Scan for the cell matching the given text and deliver its [X, Y] coordinate at center. 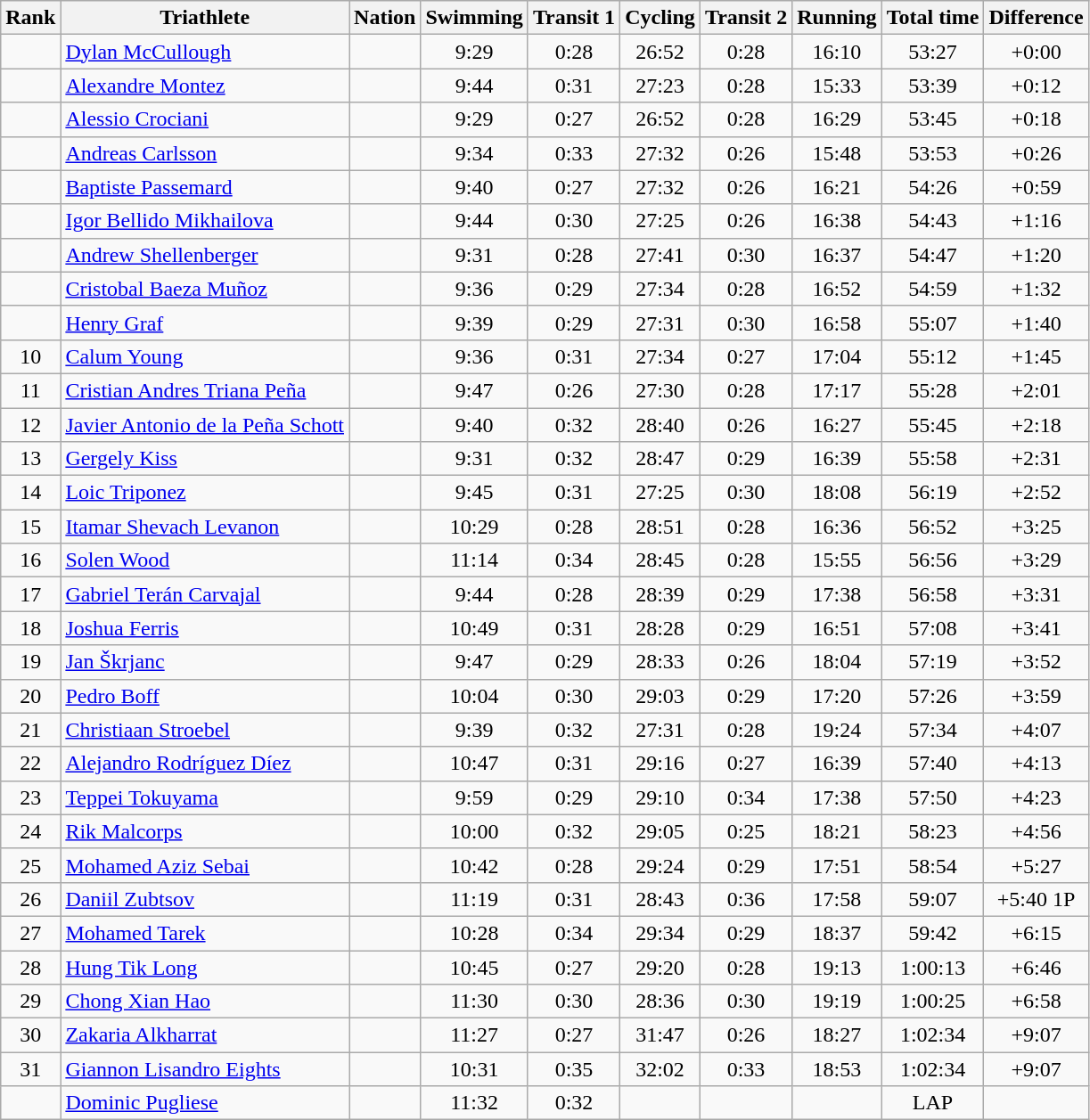
19:13 [837, 967]
57:08 [932, 628]
53:27 [932, 52]
29 [30, 1001]
54:43 [932, 221]
29:20 [660, 967]
28:33 [660, 662]
53:53 [932, 153]
54:26 [932, 187]
55:07 [932, 323]
+2:18 [1036, 425]
53:45 [932, 119]
28 [30, 967]
18:21 [837, 831]
Cristian Andres Triana Peña [205, 390]
+3:41 [1036, 628]
Andreas Carlsson [205, 153]
56:19 [932, 493]
17:20 [837, 696]
16:21 [837, 187]
Teppei Tokuyama [205, 797]
Total time [932, 18]
+5:40 1P [1036, 899]
27:41 [660, 255]
57:19 [932, 662]
14 [30, 493]
+4:23 [1036, 797]
29:05 [660, 831]
Dylan McCullough [205, 52]
Nation [385, 18]
10:42 [474, 865]
Cycling [660, 18]
Transit 1 [574, 18]
55:28 [932, 390]
+2:52 [1036, 493]
+3:29 [1036, 560]
16 [30, 560]
28:45 [660, 560]
+6:46 [1036, 967]
11:27 [474, 1035]
+0:26 [1036, 153]
11:32 [474, 1103]
18:04 [837, 662]
Alexandre Montez [205, 86]
28:39 [660, 594]
Baptiste Passemard [205, 187]
Chong Xian Hao [205, 1001]
+4:07 [1036, 730]
24 [30, 831]
22 [30, 764]
29:03 [660, 696]
11:30 [474, 1001]
Zakaria Alkharrat [205, 1035]
+6:15 [1036, 933]
29:16 [660, 764]
27:30 [660, 390]
29:34 [660, 933]
Mohamed Aziz Sebai [205, 865]
+1:45 [1036, 356]
Calum Young [205, 356]
+5:27 [1036, 865]
+1:40 [1036, 323]
17:04 [837, 356]
12 [30, 425]
10:28 [474, 933]
Cristobal Baeza Muñoz [205, 289]
16:58 [837, 323]
1:00:13 [932, 967]
Giannon Lisandro Eights [205, 1069]
54:59 [932, 289]
+1:32 [1036, 289]
29:24 [660, 865]
9:34 [474, 153]
59:42 [932, 933]
Pedro Boff [205, 696]
Igor Bellido Mikhailova [205, 221]
19 [30, 662]
Daniil Zubtsov [205, 899]
0:36 [745, 899]
32:02 [660, 1069]
57:40 [932, 764]
10 [30, 356]
10:47 [474, 764]
Itamar Shevach Levanon [205, 527]
57:34 [932, 730]
13 [30, 459]
15:48 [837, 153]
+0:59 [1036, 187]
21 [30, 730]
+2:01 [1036, 390]
26 [30, 899]
Difference [1036, 18]
16:36 [837, 527]
17:51 [837, 865]
16:38 [837, 221]
28:47 [660, 459]
15 [30, 527]
28:36 [660, 1001]
+3:31 [1036, 594]
19:24 [837, 730]
17:58 [837, 899]
15:33 [837, 86]
10:00 [474, 831]
18 [30, 628]
18:08 [837, 493]
+2:31 [1036, 459]
17 [30, 594]
Alejandro Rodríguez Díez [205, 764]
16:27 [837, 425]
Transit 2 [745, 18]
20 [30, 696]
11:14 [474, 560]
17:17 [837, 390]
16:29 [837, 119]
9:45 [474, 493]
56:56 [932, 560]
18:27 [837, 1035]
19:19 [837, 1001]
Solen Wood [205, 560]
+3:52 [1036, 662]
Loic Triponez [205, 493]
+6:58 [1036, 1001]
15:55 [837, 560]
55:45 [932, 425]
11 [30, 390]
16:52 [837, 289]
0:35 [574, 1069]
23 [30, 797]
30 [30, 1035]
Triathlete [205, 18]
Hung Tik Long [205, 967]
+3:59 [1036, 696]
Mohamed Tarek [205, 933]
18:37 [837, 933]
+0:12 [1036, 86]
10:31 [474, 1069]
56:58 [932, 594]
58:23 [932, 831]
+4:13 [1036, 764]
11:19 [474, 899]
1:00:25 [932, 1001]
Rank [30, 18]
+3:25 [1036, 527]
18:53 [837, 1069]
28:40 [660, 425]
Javier Antonio de la Peña Schott [205, 425]
27 [30, 933]
16:37 [837, 255]
57:26 [932, 696]
Jan Škrjanc [205, 662]
28:43 [660, 899]
56:52 [932, 527]
10:49 [474, 628]
LAP [932, 1103]
25 [30, 865]
Running [837, 18]
+1:16 [1036, 221]
55:12 [932, 356]
53:39 [932, 86]
0:25 [745, 831]
+4:56 [1036, 831]
31 [30, 1069]
Alessio Crociani [205, 119]
Gergely Kiss [205, 459]
10:29 [474, 527]
10:04 [474, 696]
27:23 [660, 86]
29:10 [660, 797]
59:07 [932, 899]
54:47 [932, 255]
Joshua Ferris [205, 628]
Christiaan Stroebel [205, 730]
28:28 [660, 628]
Henry Graf [205, 323]
16:10 [837, 52]
Gabriel Terán Carvajal [205, 594]
55:58 [932, 459]
16:51 [837, 628]
Dominic Pugliese [205, 1103]
+0:18 [1036, 119]
Rik Malcorps [205, 831]
Swimming [474, 18]
58:54 [932, 865]
10:45 [474, 967]
57:50 [932, 797]
+0:00 [1036, 52]
9:59 [474, 797]
+1:20 [1036, 255]
Andrew Shellenberger [205, 255]
31:47 [660, 1035]
28:51 [660, 527]
